Detect which cell encompasses the target text, then output its (x, y) center coordinate. 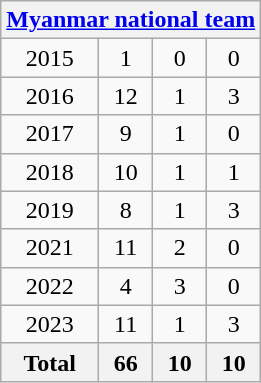
2023 (50, 324)
2 (180, 248)
2021 (50, 248)
2022 (50, 286)
9 (126, 134)
2015 (50, 58)
8 (126, 210)
4 (126, 286)
66 (126, 362)
2017 (50, 134)
12 (126, 96)
Myanmar national team (131, 20)
2016 (50, 96)
2019 (50, 210)
Total (50, 362)
2018 (50, 172)
